Scan for the cell matching the given text and deliver its (x, y) coordinate at center. 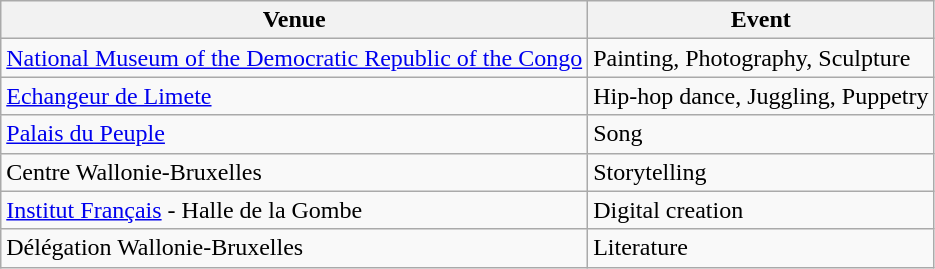
Hip-hop dance, Juggling, Puppetry (761, 96)
Centre Wallonie-Bruxelles (294, 172)
National Museum of the Democratic Republic of the Congo (294, 58)
Event (761, 20)
Digital creation (761, 210)
Painting, Photography, Sculpture (761, 58)
Echangeur de Limete (294, 96)
Literature (761, 248)
Institut Français - Halle de la Gombe (294, 210)
Venue (294, 20)
Storytelling (761, 172)
Song (761, 134)
Palais du Peuple (294, 134)
Délégation Wallonie-Bruxelles (294, 248)
